Output the (x, y) coordinate of the center of the cell containing the given text.  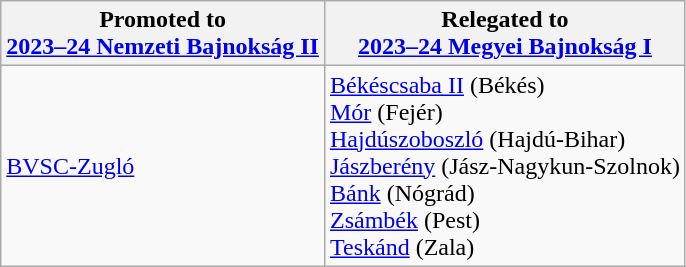
Relegated to2023–24 Megyei Bajnokság I (504, 34)
BVSC-Zugló (163, 166)
Promoted to2023–24 Nemzeti Bajnokság II (163, 34)
Békéscsaba II (Békés) Mór (Fejér) Hajdúszoboszló (Hajdú-Bihar) Jászberény (Jász-Nagykun-Szolnok) Bánk (Nógrád) Zsámbék (Pest) Teskánd (Zala) (504, 166)
